Pinpoint the cell where the given text exists, returning its (x, y) midpoint coordinate. 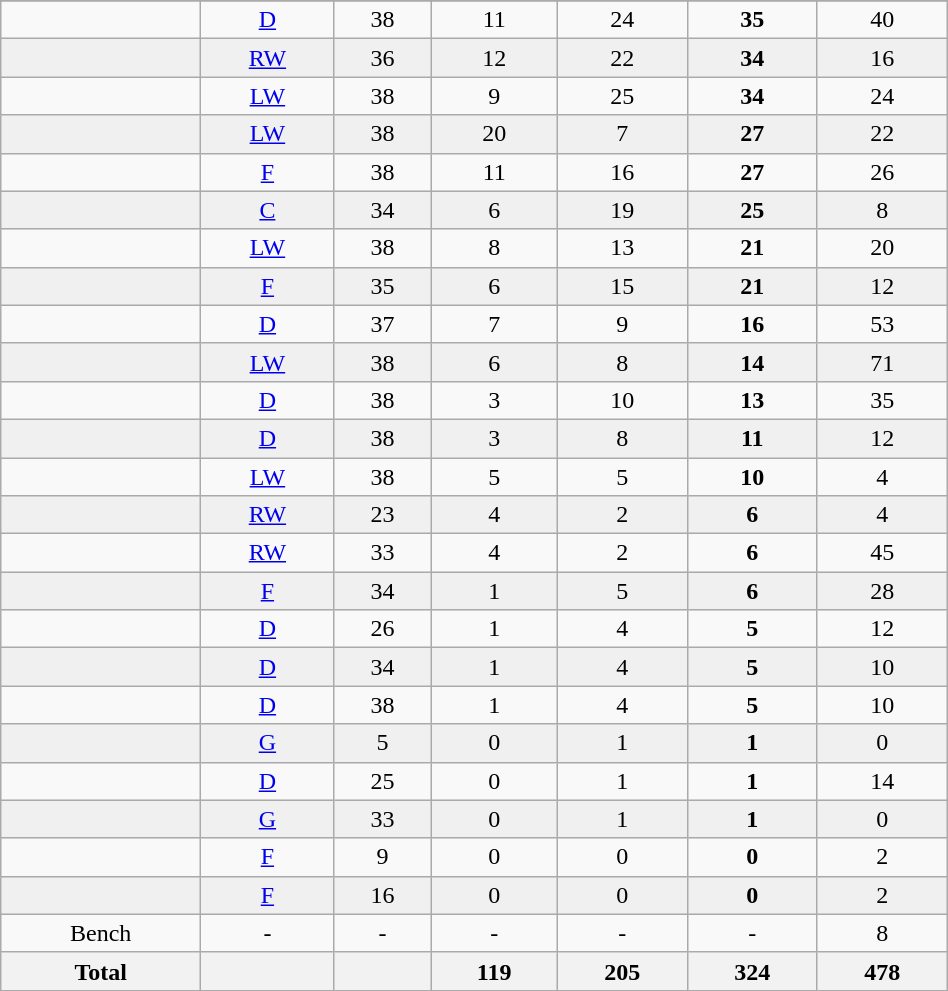
19 (622, 210)
119 (494, 971)
45 (882, 553)
71 (882, 362)
40 (882, 20)
478 (882, 971)
C (268, 210)
15 (622, 286)
205 (622, 971)
Total (101, 971)
37 (382, 324)
23 (382, 515)
36 (382, 58)
53 (882, 324)
324 (752, 971)
28 (882, 591)
Bench (101, 933)
